Detect which cell encompasses the target text, then output its (X, Y) center coordinate. 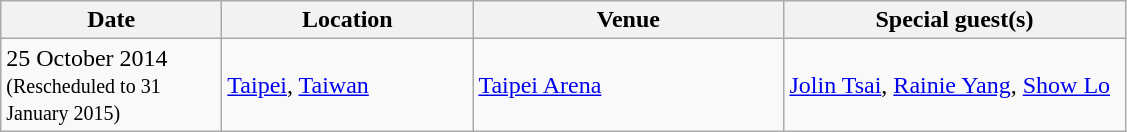
25 October 2014 (Rescheduled to 31 January 2015) (112, 85)
Location (348, 20)
Jolin Tsai, Rainie Yang, Show Lo (954, 85)
Special guest(s) (954, 20)
Taipei Arena (628, 85)
Date (112, 20)
Venue (628, 20)
Taipei, Taiwan (348, 85)
